Determine the (x, y) coordinate at the center of the cell enclosing the given text.  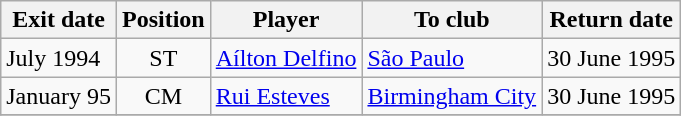
January 95 (59, 96)
ST (163, 58)
Player (286, 20)
July 1994 (59, 58)
Rui Esteves (286, 96)
CM (163, 96)
Aílton Delfino (286, 58)
Position (163, 20)
To club (452, 20)
Birmingham City (452, 96)
Exit date (59, 20)
São Paulo (452, 58)
Return date (612, 20)
